Find where the given text appears and provide that cell's center as [x, y] coordinate. 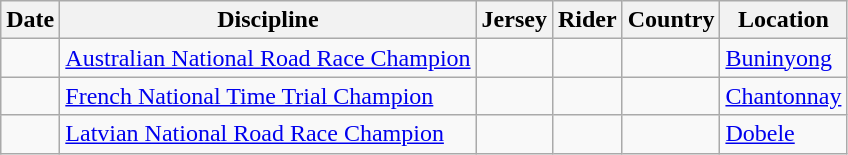
Australian National Road Race Champion [268, 58]
Buninyong [784, 58]
Rider [587, 20]
Discipline [268, 20]
Location [784, 20]
Jersey [514, 20]
Latvian National Road Race Champion [268, 134]
Chantonnay [784, 96]
Date [30, 20]
Country [671, 20]
French National Time Trial Champion [268, 96]
Dobele [784, 134]
